Identify which cell holds the provided text, then report its [x, y] central coordinate. 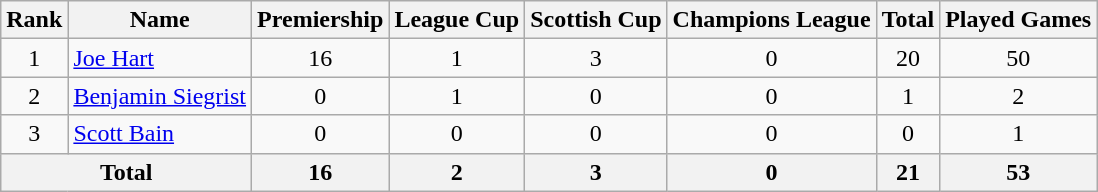
Joe Hart [160, 58]
Name [160, 20]
Rank [34, 20]
Champions League [772, 20]
21 [908, 172]
20 [908, 58]
Scottish Cup [596, 20]
Benjamin Siegrist [160, 96]
50 [1018, 58]
League Cup [457, 20]
Scott Bain [160, 134]
Premiership [320, 20]
Played Games [1018, 20]
53 [1018, 172]
